Find where the given text appears and provide that cell's center as (X, Y) coordinate. 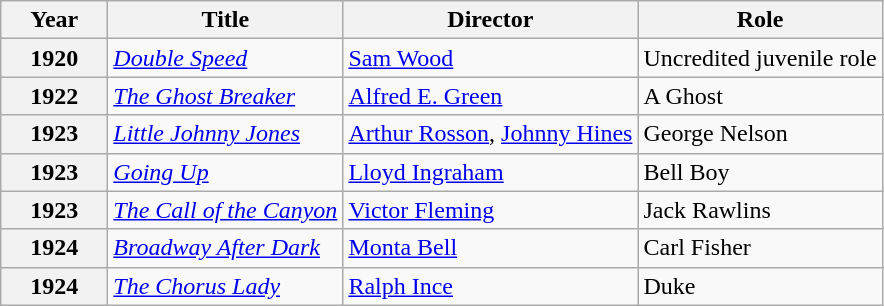
Jack Rawlins (760, 210)
Sam Wood (490, 58)
Arthur Rosson, Johnny Hines (490, 134)
Carl Fisher (760, 248)
Alfred E. Green (490, 96)
Title (226, 20)
Broadway After Dark (226, 248)
The Chorus Lady (226, 286)
Director (490, 20)
Role (760, 20)
Bell Boy (760, 172)
Going Up (226, 172)
Victor Fleming (490, 210)
Little Johnny Jones (226, 134)
A Ghost (760, 96)
Duke (760, 286)
1922 (54, 96)
Year (54, 20)
George Nelson (760, 134)
The Call of the Canyon (226, 210)
Uncredited juvenile role (760, 58)
Lloyd Ingraham (490, 172)
The Ghost Breaker (226, 96)
Ralph Ince (490, 286)
Double Speed (226, 58)
1920 (54, 58)
Monta Bell (490, 248)
